Capture the cell that displays the provided text and extract its (x, y) central coordinate. 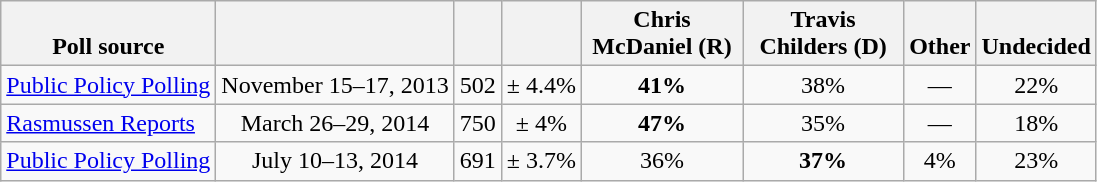
Other (940, 34)
18% (1036, 123)
Poll source (108, 34)
35% (824, 123)
47% (662, 123)
± 3.7% (541, 161)
Undecided (1036, 34)
691 (478, 161)
37% (824, 161)
22% (1036, 85)
4% (940, 161)
23% (1036, 161)
November 15–17, 2013 (335, 85)
± 4% (541, 123)
TravisChilders (D) (824, 34)
ChrisMcDaniel (R) (662, 34)
± 4.4% (541, 85)
Rasmussen Reports (108, 123)
750 (478, 123)
41% (662, 85)
502 (478, 85)
March 26–29, 2014 (335, 123)
38% (824, 85)
36% (662, 161)
July 10–13, 2014 (335, 161)
